Provide the [X, Y] coordinate of the cell's center where the given text is located.  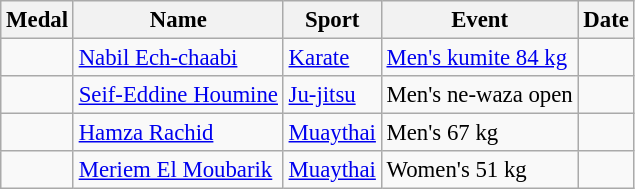
Name [178, 20]
Women's 51 kg [480, 170]
Date [606, 20]
Men's kumite 84 kg [480, 58]
Sport [332, 20]
Event [480, 20]
Meriem El Moubarik [178, 170]
Medal [38, 20]
Ju-jitsu [332, 95]
Karate [332, 58]
Men's ne-waza open [480, 95]
Seif-Eddine Houmine [178, 95]
Men's 67 kg [480, 133]
Nabil Ech-chaabi [178, 58]
Hamza Rachid [178, 133]
